Provide the [X, Y] coordinate of the cell's center where the given text is located.  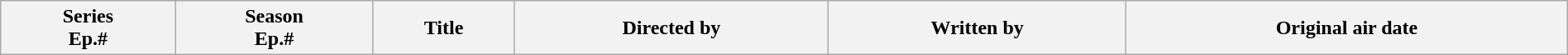
SeriesEp.# [88, 28]
Written by [978, 28]
SeasonEp.# [275, 28]
Original air date [1347, 28]
Title [443, 28]
Directed by [672, 28]
